Scan for the cell matching the given text and deliver its (X, Y) coordinate at center. 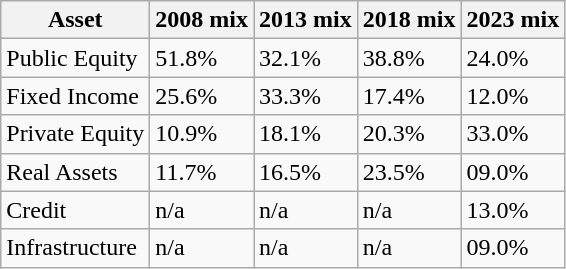
Credit (76, 210)
23.5% (409, 172)
Real Assets (76, 172)
10.9% (202, 134)
18.1% (306, 134)
38.8% (409, 58)
16.5% (306, 172)
Asset (76, 20)
2008 mix (202, 20)
33.3% (306, 96)
11.7% (202, 172)
20.3% (409, 134)
Fixed Income (76, 96)
2018 mix (409, 20)
13.0% (513, 210)
25.6% (202, 96)
Public Equity (76, 58)
24.0% (513, 58)
32.1% (306, 58)
Infrastructure (76, 248)
51.8% (202, 58)
2023 mix (513, 20)
12.0% (513, 96)
17.4% (409, 96)
33.0% (513, 134)
2013 mix (306, 20)
Private Equity (76, 134)
